From the cell containing the given text, extract its center point as [x, y] coordinate. 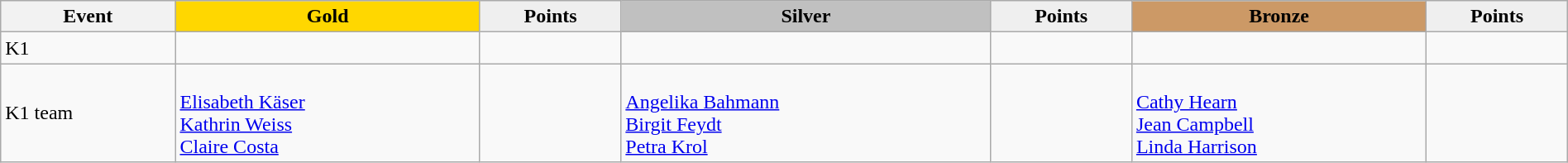
Angelika BahmannBirgit FeydtPetra Krol [806, 113]
K1 [88, 48]
Silver [806, 17]
K1 team [88, 113]
Bronze [1279, 17]
Gold [327, 17]
Event [88, 17]
Cathy HearnJean CampbellLinda Harrison [1279, 113]
Elisabeth KäserKathrin WeissClaire Costa [327, 113]
